Output the (X, Y) coordinate of the center of the cell containing the given text.  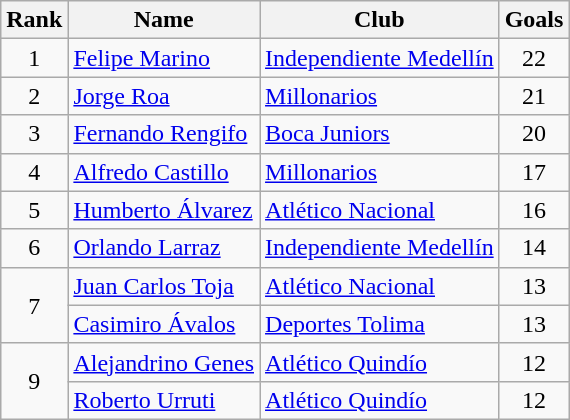
1 (34, 58)
7 (34, 305)
Felipe Marino (164, 58)
Roberto Urruti (164, 400)
Alejandrino Genes (164, 362)
Alfredo Castillo (164, 172)
Humberto Álvarez (164, 210)
Rank (34, 20)
Deportes Tolima (380, 324)
16 (534, 210)
2 (34, 96)
5 (34, 210)
Orlando Larraz (164, 248)
Boca Juniors (380, 134)
14 (534, 248)
Fernando Rengifo (164, 134)
3 (34, 134)
Name (164, 20)
Goals (534, 20)
4 (34, 172)
Club (380, 20)
Juan Carlos Toja (164, 286)
20 (534, 134)
Casimiro Ávalos (164, 324)
21 (534, 96)
22 (534, 58)
17 (534, 172)
6 (34, 248)
Jorge Roa (164, 96)
9 (34, 381)
